Output the (x, y) coordinate of the center of the cell containing the given text.  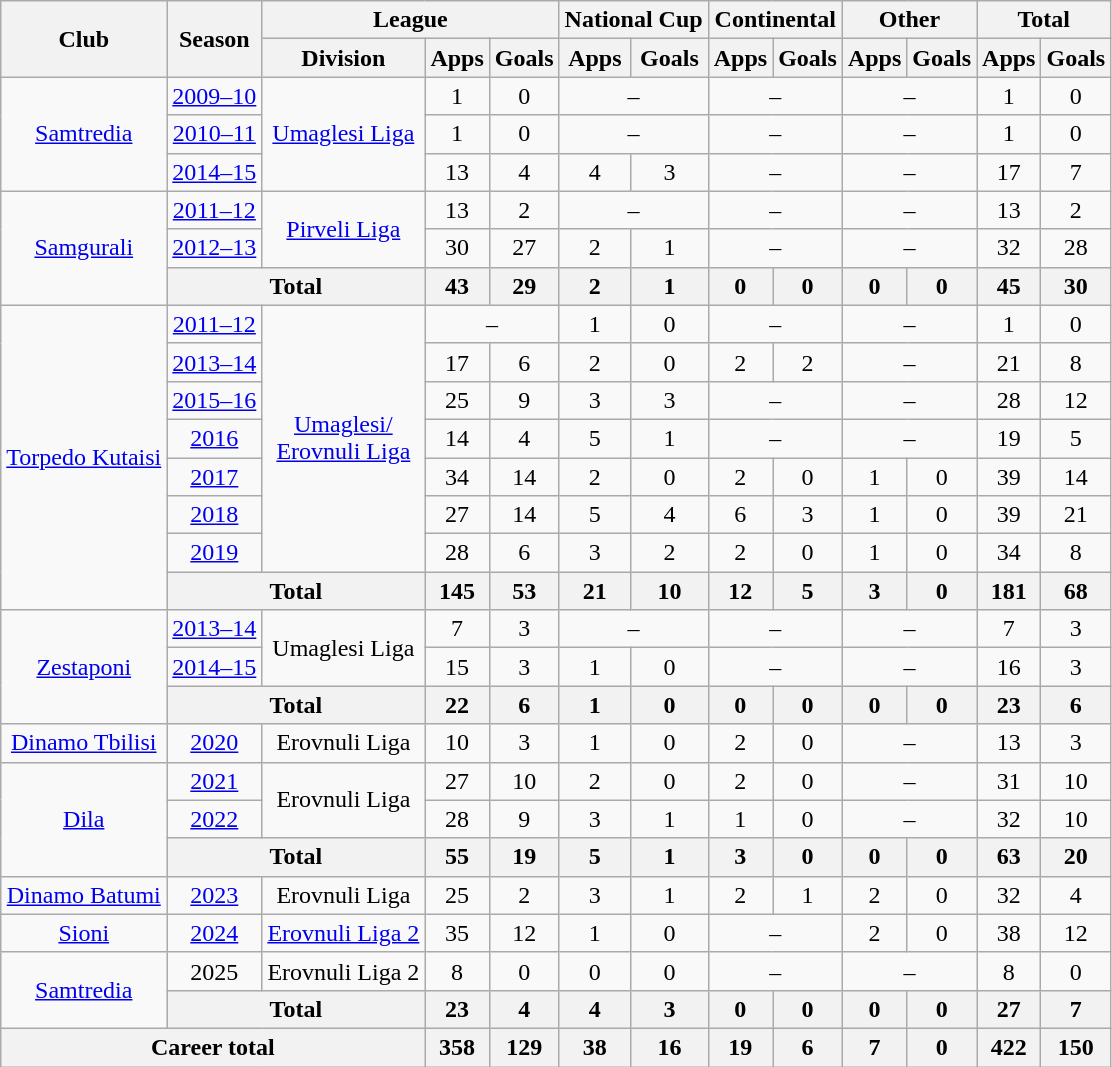
2025 (214, 971)
181 (1009, 591)
22 (457, 705)
Other (909, 20)
Continental (775, 20)
Dinamo Tbilisi (84, 743)
Division (344, 58)
Career total (213, 1047)
63 (1009, 857)
Club (84, 39)
145 (457, 591)
2021 (214, 781)
2024 (214, 933)
358 (457, 1047)
2017 (214, 477)
20 (1076, 857)
2009–10 (214, 96)
150 (1076, 1047)
45 (1009, 286)
2022 (214, 819)
2015–16 (214, 400)
Torpedo Kutaisi (84, 457)
Umaglesi/ Erovnuli Liga (344, 438)
National Cup (634, 20)
League (410, 20)
2019 (214, 553)
Zestaponi (84, 667)
2010–11 (214, 134)
Season (214, 39)
2012–13 (214, 248)
Pirveli Liga (344, 229)
68 (1076, 591)
Dila (84, 819)
43 (457, 286)
35 (457, 933)
2018 (214, 515)
2023 (214, 895)
29 (524, 286)
422 (1009, 1047)
31 (1009, 781)
2016 (214, 438)
Dinamo Batumi (84, 895)
55 (457, 857)
15 (457, 667)
53 (524, 591)
129 (524, 1047)
Sioni (84, 933)
2020 (214, 743)
Samgurali (84, 248)
